Find where the given text appears and provide that cell's center as [x, y] coordinate. 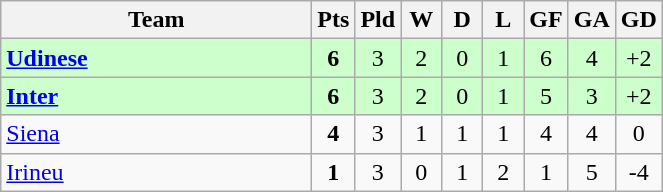
W [422, 20]
Team [156, 20]
Udinese [156, 58]
GF [546, 20]
Siena [156, 134]
L [504, 20]
Irineu [156, 172]
GA [592, 20]
-4 [638, 172]
Pld [378, 20]
D [462, 20]
Inter [156, 96]
GD [638, 20]
Pts [334, 20]
